Return the [x, y] coordinate for the center point of the cell that contains the specified text.  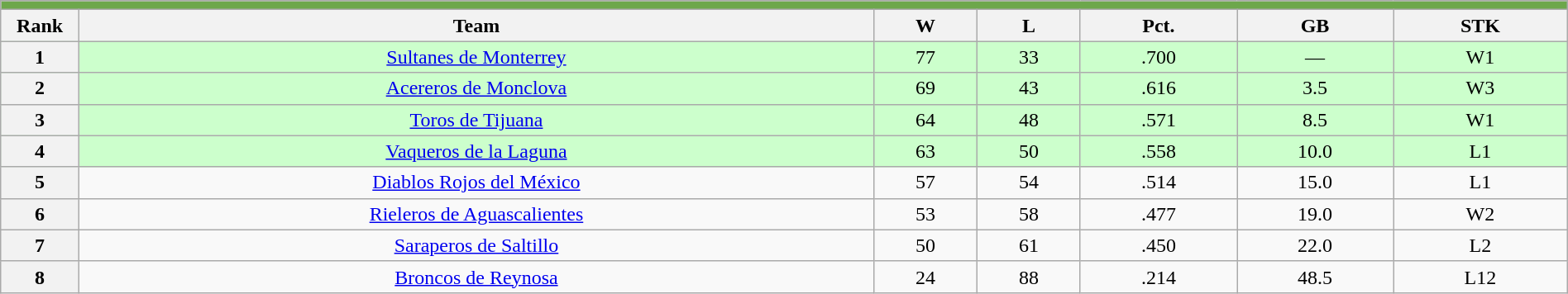
1 [40, 57]
STK [1480, 26]
43 [1029, 88]
.616 [1158, 88]
Saraperos de Saltillo [476, 245]
— [1315, 57]
W3 [1480, 88]
L [1029, 26]
2 [40, 88]
24 [925, 277]
.558 [1158, 151]
W [925, 26]
48 [1029, 120]
63 [925, 151]
77 [925, 57]
.477 [1158, 214]
Vaqueros de la Laguna [476, 151]
Toros de Tijuana [476, 120]
Diablos Rojos del México [476, 183]
10.0 [1315, 151]
64 [925, 120]
3.5 [1315, 88]
.214 [1158, 277]
48.5 [1315, 277]
GB [1315, 26]
7 [40, 245]
15.0 [1315, 183]
Sultanes de Monterrey [476, 57]
69 [925, 88]
Rank [40, 26]
5 [40, 183]
Broncos de Reynosa [476, 277]
61 [1029, 245]
.450 [1158, 245]
L12 [1480, 277]
54 [1029, 183]
3 [40, 120]
53 [925, 214]
Pct. [1158, 26]
W2 [1480, 214]
Team [476, 26]
Acereros de Monclova [476, 88]
L2 [1480, 245]
19.0 [1315, 214]
88 [1029, 277]
6 [40, 214]
.700 [1158, 57]
33 [1029, 57]
58 [1029, 214]
4 [40, 151]
22.0 [1315, 245]
Rieleros de Aguascalientes [476, 214]
.571 [1158, 120]
.514 [1158, 183]
57 [925, 183]
8.5 [1315, 120]
8 [40, 277]
